Detect which cell encompasses the target text, then output its (x, y) center coordinate. 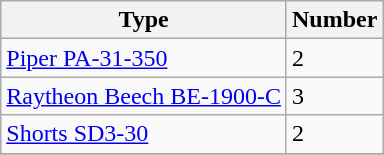
3 (334, 96)
Raytheon Beech BE-1900-C (144, 96)
Piper PA-31-350 (144, 58)
Number (334, 20)
Type (144, 20)
Shorts SD3-30 (144, 134)
